For the text-containing cell, return its midpoint in [X, Y] coordinate format. 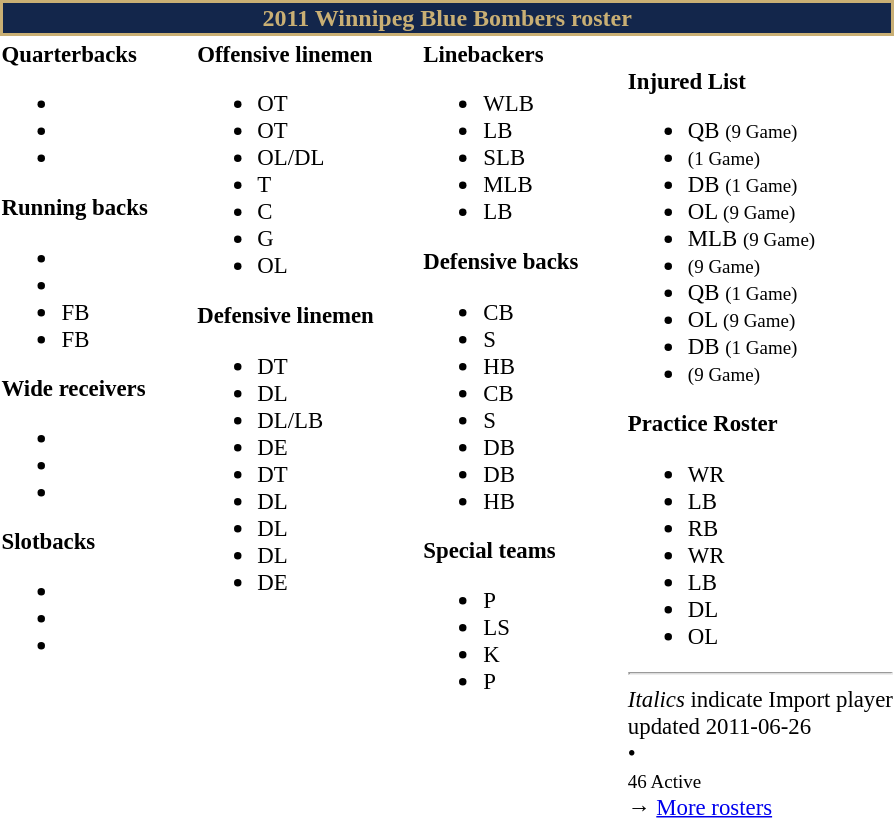
2011 Winnipeg Blue Bombers roster [447, 18]
